Find where the given text appears and provide that cell's center as [X, Y] coordinate. 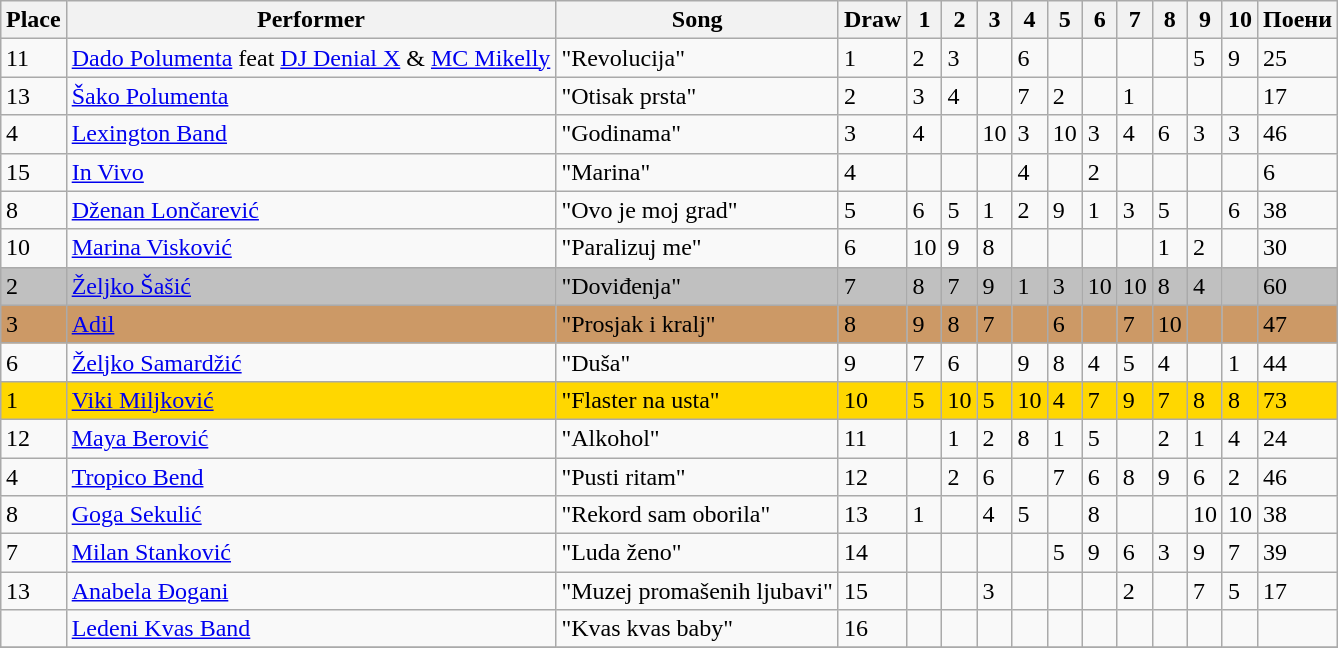
Tropico Bend [311, 477]
Song [698, 20]
Milan Stanković [311, 553]
Adil [311, 324]
Lexington Band [311, 134]
"Prosjak i kralj" [698, 324]
"Rekord sam oborila" [698, 515]
44 [1297, 362]
"Muzej promašenih ljubavi" [698, 591]
Željko Šašić [311, 286]
"Luda ženo" [698, 553]
Maya Berović [311, 438]
Marina Visković [311, 248]
Dado Polumenta feat DJ Denial X & MC Mikelly [311, 58]
"Ovo je moj grad" [698, 210]
"Paralizuj me" [698, 248]
"Alkohol" [698, 438]
14 [872, 553]
60 [1297, 286]
"Doviđenja" [698, 286]
"Godinama" [698, 134]
"Duša" [698, 362]
"Pusti ritam" [698, 477]
47 [1297, 324]
"Flaster na usta" [698, 400]
30 [1297, 248]
Place [33, 20]
Šako Polumenta [311, 96]
73 [1297, 400]
Goga Sekulić [311, 515]
Draw [872, 20]
"Kvas kvas baby" [698, 629]
Ledeni Kvas Band [311, 629]
Performer [311, 20]
"Revolucija" [698, 58]
Viki Miljković [311, 400]
39 [1297, 553]
Željko Samardžić [311, 362]
Dženan Lončarević [311, 210]
"Otisak prsta" [698, 96]
25 [1297, 58]
Поени [1297, 20]
24 [1297, 438]
"Marina" [698, 172]
In Vivo [311, 172]
Anabela Đogani [311, 591]
16 [872, 629]
